For the text-containing cell, return its midpoint in [X, Y] coordinate format. 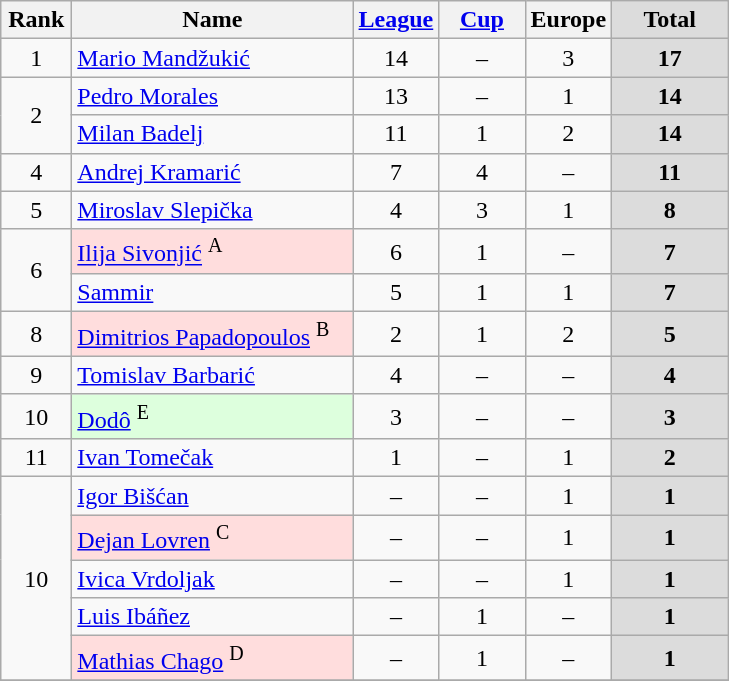
Rank [36, 20]
13 [396, 96]
Milan Badelj [212, 134]
Miroslav Slepička [212, 210]
Ilija Sivonjić A [212, 252]
Ivan Tomečak [212, 458]
Dimitrios Papadopoulos B [212, 334]
Sammir [212, 293]
League [396, 20]
Dodô E [212, 416]
9 [36, 375]
Europe [568, 20]
Dejan Lovren C [212, 538]
Ivica Vrdoljak [212, 579]
Cup [482, 20]
Pedro Morales [212, 96]
17 [670, 58]
Andrej Kramarić [212, 172]
Igor Bišćan [212, 496]
Name [212, 20]
Luis Ibáñez [212, 617]
Tomislav Barbarić [212, 375]
Mathias Chago D [212, 658]
Mario Mandžukić [212, 58]
Total [670, 20]
